Detect which cell encompasses the target text, then output its [X, Y] center coordinate. 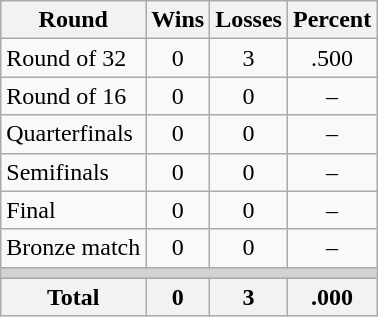
Total [74, 297]
Quarterfinals [74, 134]
Round of 32 [74, 58]
Percent [332, 20]
Wins [178, 20]
Final [74, 210]
Round of 16 [74, 96]
Bronze match [74, 248]
.500 [332, 58]
.000 [332, 297]
Round [74, 20]
Semifinals [74, 172]
Losses [249, 20]
